Identify which cell holds the provided text, then report its [X, Y] central coordinate. 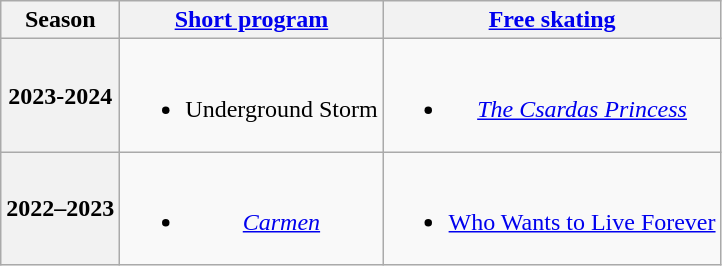
Season [60, 20]
Underground Storm [252, 96]
Short program [252, 20]
2023-2024 [60, 96]
2022–2023 [60, 208]
The Csardas Princess [552, 96]
Free skating [552, 20]
Carmen [252, 208]
Who Wants to Live Forever [552, 208]
